Return (X, Y) of the center of cell containing provided text 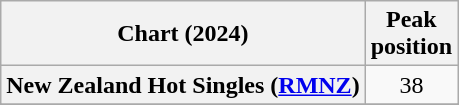
New Zealand Hot Singles (RMNZ) (183, 85)
Chart (2024) (183, 34)
38 (411, 85)
Peakposition (411, 34)
